Extract the [x, y] coordinate from the center of the cell holding the provided text.  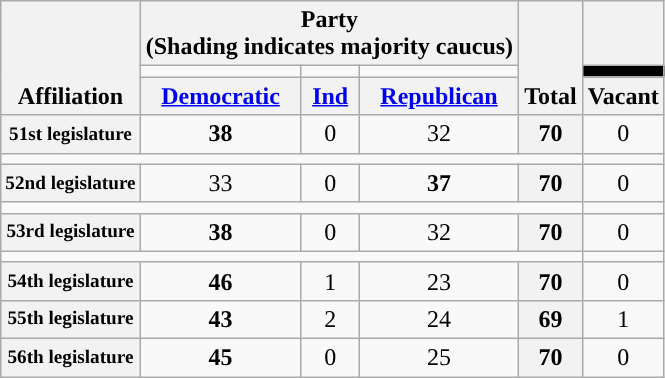
Affiliation [70, 58]
33 [220, 183]
52nd legislature [70, 183]
51st legislature [70, 134]
23 [438, 281]
37 [438, 183]
25 [438, 357]
Party (Shading indicates majority caucus) [329, 34]
53rd legislature [70, 232]
Total [551, 58]
55th legislature [70, 319]
Democratic [220, 96]
43 [220, 319]
46 [220, 281]
Republican [438, 96]
2 [330, 319]
Vacant [623, 96]
45 [220, 357]
69 [551, 319]
Ind [330, 96]
24 [438, 319]
56th legislature [70, 357]
54th legislature [70, 281]
